For the text-containing cell, return its midpoint in [X, Y] coordinate format. 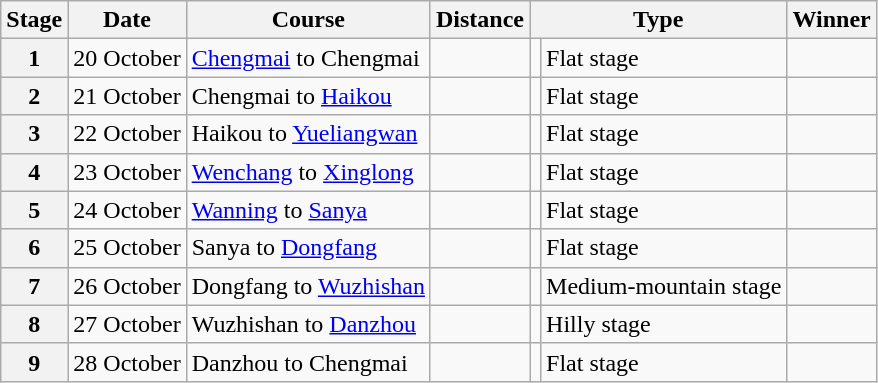
1 [34, 58]
Chengmai to Chengmai [308, 58]
Hilly stage [664, 324]
20 October [127, 58]
2 [34, 96]
7 [34, 286]
23 October [127, 172]
27 October [127, 324]
Haikou to Yueliangwan [308, 134]
Distance [480, 20]
6 [34, 248]
5 [34, 210]
Course [308, 20]
21 October [127, 96]
Wenchang to Xinglong [308, 172]
Sanya to Dongfang [308, 248]
Date [127, 20]
22 October [127, 134]
Danzhou to Chengmai [308, 362]
9 [34, 362]
Wanning to Sanya [308, 210]
Dongfang to Wuzhishan [308, 286]
Type [658, 20]
24 October [127, 210]
4 [34, 172]
26 October [127, 286]
Stage [34, 20]
Medium-mountain stage [664, 286]
8 [34, 324]
3 [34, 134]
25 October [127, 248]
28 October [127, 362]
Wuzhishan to Danzhou [308, 324]
Winner [832, 20]
Chengmai to Haikou [308, 96]
